Pinpoint the cell where the given text exists, returning its [x, y] midpoint coordinate. 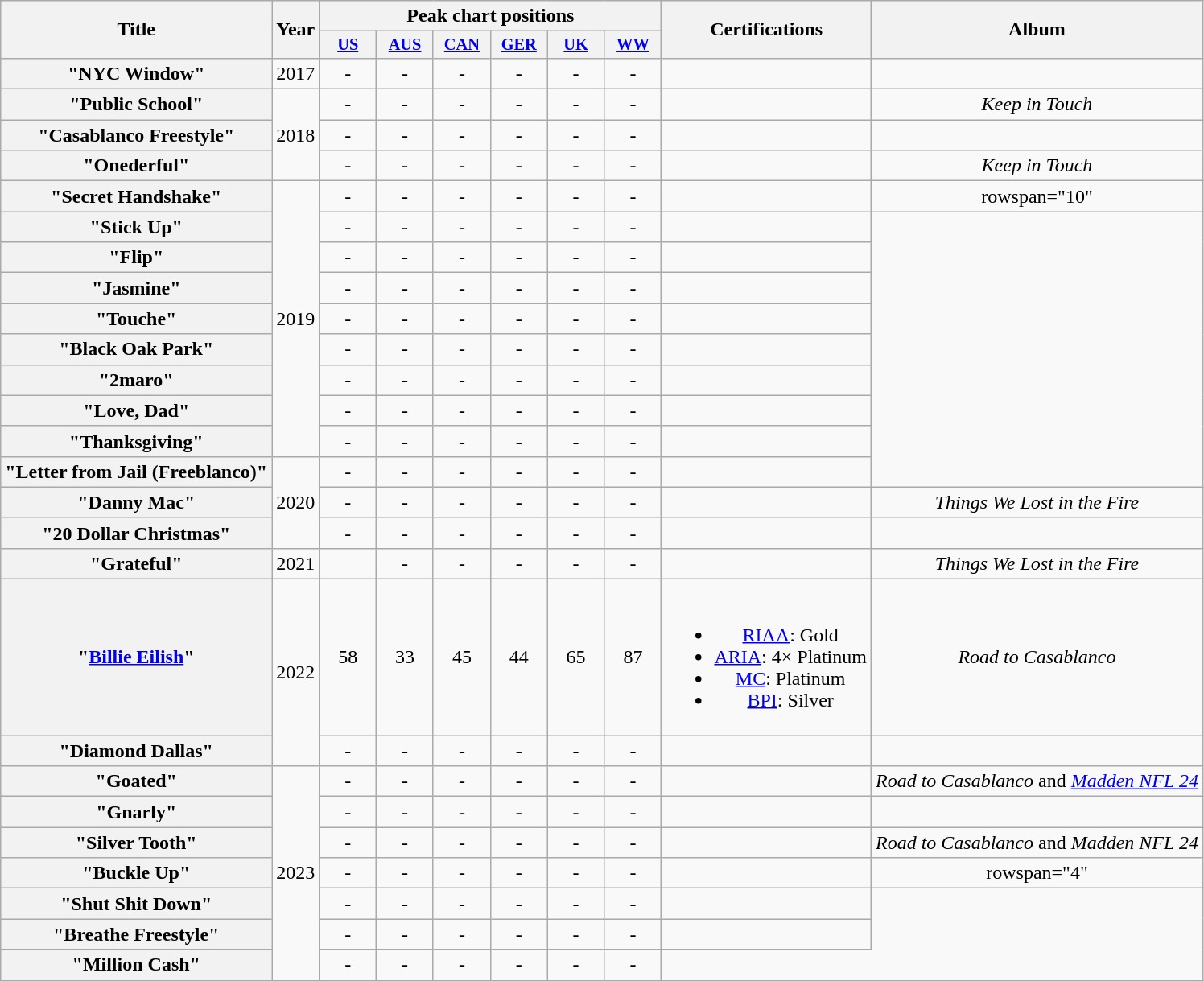
"Danny Mac" [137, 502]
"Thanksgiving" [137, 441]
Peak chart positions [491, 16]
44 [518, 657]
33 [406, 657]
rowspan="10" [1037, 196]
"Diamond Dallas" [137, 751]
2018 [296, 135]
"Stick Up" [137, 227]
"Gnarly" [137, 812]
58 [348, 657]
"Love, Dad" [137, 410]
"Goated" [137, 781]
65 [576, 657]
"Billie Eilish" [137, 657]
Road to Casablanco [1037, 657]
Title [137, 30]
Year [296, 30]
45 [462, 657]
"20 Dollar Christmas" [137, 533]
"Buckle Up" [137, 873]
"Public School" [137, 105]
"Onederful" [137, 166]
"Black Oak Park" [137, 349]
2019 [296, 319]
"Shut Shit Down" [137, 904]
"Touche" [137, 319]
"Grateful" [137, 563]
"Silver Tooth" [137, 843]
2017 [296, 73]
2020 [296, 502]
Certifications [766, 30]
rowspan="4" [1037, 873]
2022 [296, 673]
US [348, 45]
CAN [462, 45]
AUS [406, 45]
87 [633, 657]
Album [1037, 30]
"Breathe Freestyle" [137, 934]
2021 [296, 563]
2023 [296, 873]
"Million Cash" [137, 965]
UK [576, 45]
"Flip" [137, 258]
"Casablanco Freestyle" [137, 135]
"Letter from Jail (Freeblanco)" [137, 472]
GER [518, 45]
"NYC Window" [137, 73]
"Jasmine" [137, 288]
RIAA: GoldARIA: 4× PlatinumMC: PlatinumBPI: Silver [766, 657]
WW [633, 45]
"2maro" [137, 380]
"Secret Handshake" [137, 196]
